Locate the cell with the specified text and output its (x, y) center coordinate. 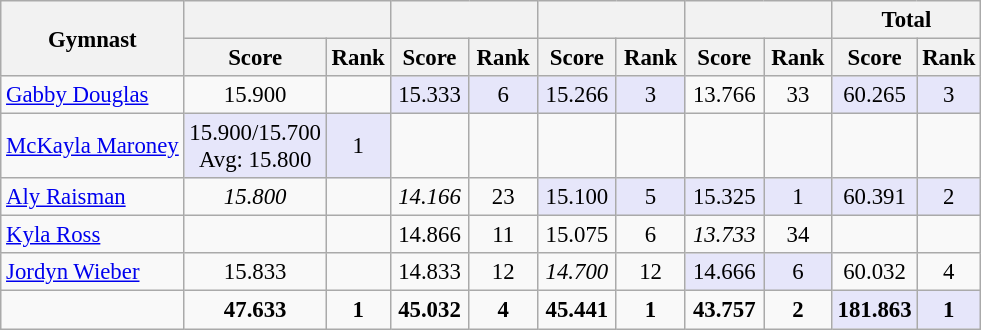
181.863 (874, 310)
Gymnast (92, 38)
34 (798, 235)
14.833 (430, 273)
5 (650, 197)
15.900/15.700 Avg: 15.800 (255, 146)
Gabby Douglas (92, 95)
11 (504, 235)
14.666 (724, 273)
60.032 (874, 273)
15.833 (255, 273)
15.900 (255, 95)
Total (906, 20)
47.633 (255, 310)
15.325 (724, 197)
15.100 (576, 197)
13.766 (724, 95)
Jordyn Wieber (92, 273)
33 (798, 95)
15.075 (576, 235)
Aly Raisman (92, 197)
14.166 (430, 197)
23 (504, 197)
13.733 (724, 235)
14.700 (576, 273)
45.032 (430, 310)
15.266 (576, 95)
Kyla Ross (92, 235)
60.265 (874, 95)
43.757 (724, 310)
14.866 (430, 235)
60.391 (874, 197)
15.333 (430, 95)
McKayla Maroney (92, 146)
15.800 (255, 197)
45.441 (576, 310)
